Locate the cell with the specified text and output its [X, Y] center coordinate. 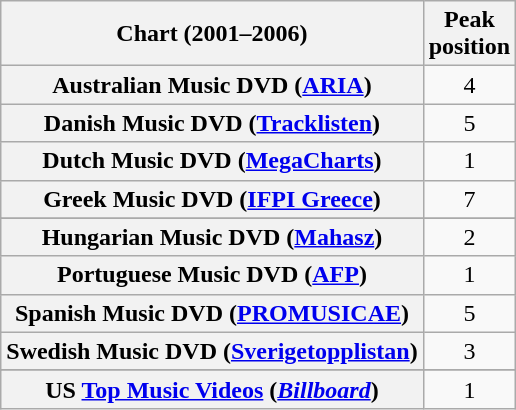
2 [469, 237]
4 [469, 85]
Danish Music DVD (Tracklisten) [212, 123]
Australian Music DVD (ARIA) [212, 85]
Portuguese Music DVD (AFP) [212, 275]
US Top Music Videos (Billboard) [212, 389]
Greek Music DVD (IFPI Greece) [212, 199]
Swedish Music DVD (Sverigetopplistan) [212, 351]
Dutch Music DVD (MegaCharts) [212, 161]
Peakposition [469, 34]
Chart (2001–2006) [212, 34]
Spanish Music DVD (PROMUSICAE) [212, 313]
Hungarian Music DVD (Mahasz) [212, 237]
3 [469, 351]
7 [469, 199]
